Extract the (x, y) coordinate from the center of the cell holding the provided text.  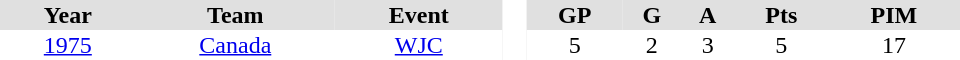
WJC (419, 45)
GP (574, 15)
G (652, 15)
1975 (68, 45)
3 (708, 45)
Year (68, 15)
PIM (894, 15)
A (708, 15)
Pts (782, 15)
Team (236, 15)
17 (894, 45)
Event (419, 15)
2 (652, 45)
Canada (236, 45)
